Scan for the cell matching the given text and deliver its [x, y] coordinate at center. 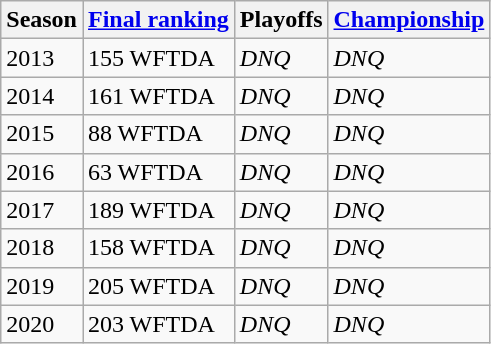
Final ranking [158, 20]
Season [42, 20]
Championship [409, 20]
155 WFTDA [158, 58]
158 WFTDA [158, 248]
2019 [42, 286]
2016 [42, 172]
2015 [42, 134]
203 WFTDA [158, 324]
161 WFTDA [158, 96]
2014 [42, 96]
2013 [42, 58]
2017 [42, 210]
189 WFTDA [158, 210]
Playoffs [281, 20]
205 WFTDA [158, 286]
63 WFTDA [158, 172]
2018 [42, 248]
2020 [42, 324]
88 WFTDA [158, 134]
